For the text-containing cell, return its midpoint in [X, Y] coordinate format. 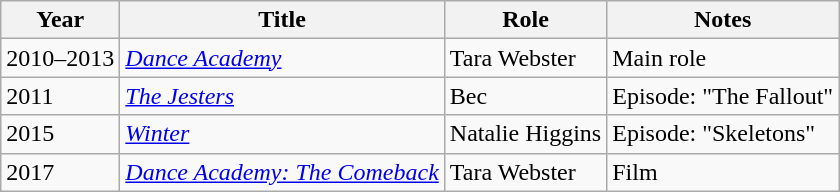
Natalie Higgins [525, 134]
Dance Academy: The Comeback [282, 172]
The Jesters [282, 96]
Episode: "Skeletons" [723, 134]
2017 [60, 172]
Bec [525, 96]
2011 [60, 96]
Role [525, 20]
Notes [723, 20]
2015 [60, 134]
Episode: "The Fallout" [723, 96]
Film [723, 172]
Title [282, 20]
Winter [282, 134]
2010–2013 [60, 58]
Main role [723, 58]
Dance Academy [282, 58]
Year [60, 20]
